Return (X, Y) of the center of cell containing provided text 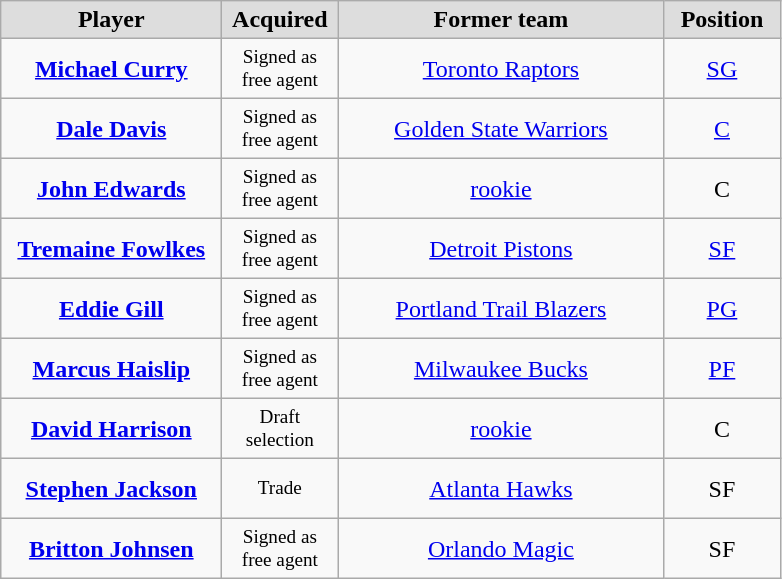
Player (112, 20)
Dale Davis (112, 129)
PF (722, 369)
Eddie Gill (112, 309)
Portland Trail Blazers (501, 309)
Draft selection (280, 429)
Acquired (280, 20)
Michael Curry (112, 69)
Milwaukee Bucks (501, 369)
Detroit Pistons (501, 249)
Britton Johnsen (112, 549)
Tremaine Fowlkes (112, 249)
Trade (280, 489)
John Edwards (112, 189)
Toronto Raptors (501, 69)
Marcus Haislip (112, 369)
SG (722, 69)
Former team (501, 20)
Atlanta Hawks (501, 489)
Position (722, 20)
Stephen Jackson (112, 489)
Orlando Magic (501, 549)
David Harrison (112, 429)
PG (722, 309)
Golden State Warriors (501, 129)
